Return [x, y] of the center of cell containing provided text 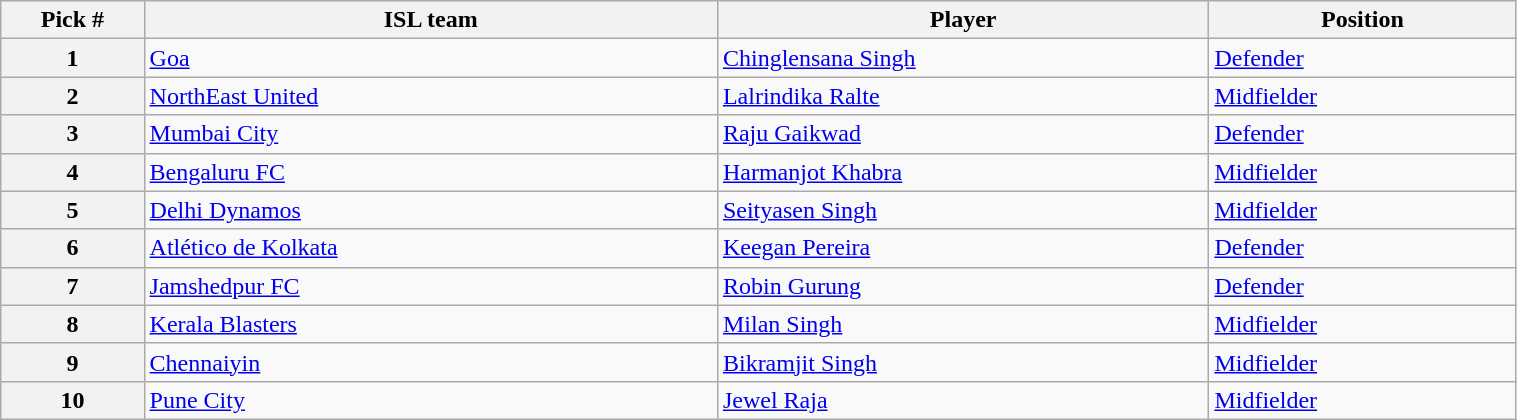
Pick # [72, 20]
Robin Gurung [962, 286]
6 [72, 248]
Position [1362, 20]
2 [72, 96]
Seityasen Singh [962, 210]
7 [72, 286]
10 [72, 400]
Keegan Pereira [962, 248]
Chinglensana Singh [962, 58]
Chennaiyin [430, 362]
Harmanjot Khabra [962, 172]
Jamshedpur FC [430, 286]
8 [72, 324]
Milan Singh [962, 324]
Lalrindika Ralte [962, 96]
Mumbai City [430, 134]
Bengaluru FC [430, 172]
Jewel Raja [962, 400]
9 [72, 362]
NorthEast United [430, 96]
Player [962, 20]
ISL team [430, 20]
Goa [430, 58]
Bikramjit Singh [962, 362]
3 [72, 134]
Kerala Blasters [430, 324]
5 [72, 210]
Atlético de Kolkata [430, 248]
1 [72, 58]
Raju Gaikwad [962, 134]
Pune City [430, 400]
4 [72, 172]
Delhi Dynamos [430, 210]
